Return the (X, Y) coordinate for the center point of the cell that contains the specified text.  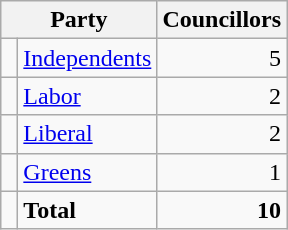
Councillors (222, 20)
Greens (88, 172)
10 (222, 210)
Total (88, 210)
1 (222, 172)
Independents (88, 58)
Party (79, 20)
Labor (88, 96)
5 (222, 58)
Liberal (88, 134)
